Capture the cell that displays the provided text and extract its [X, Y] central coordinate. 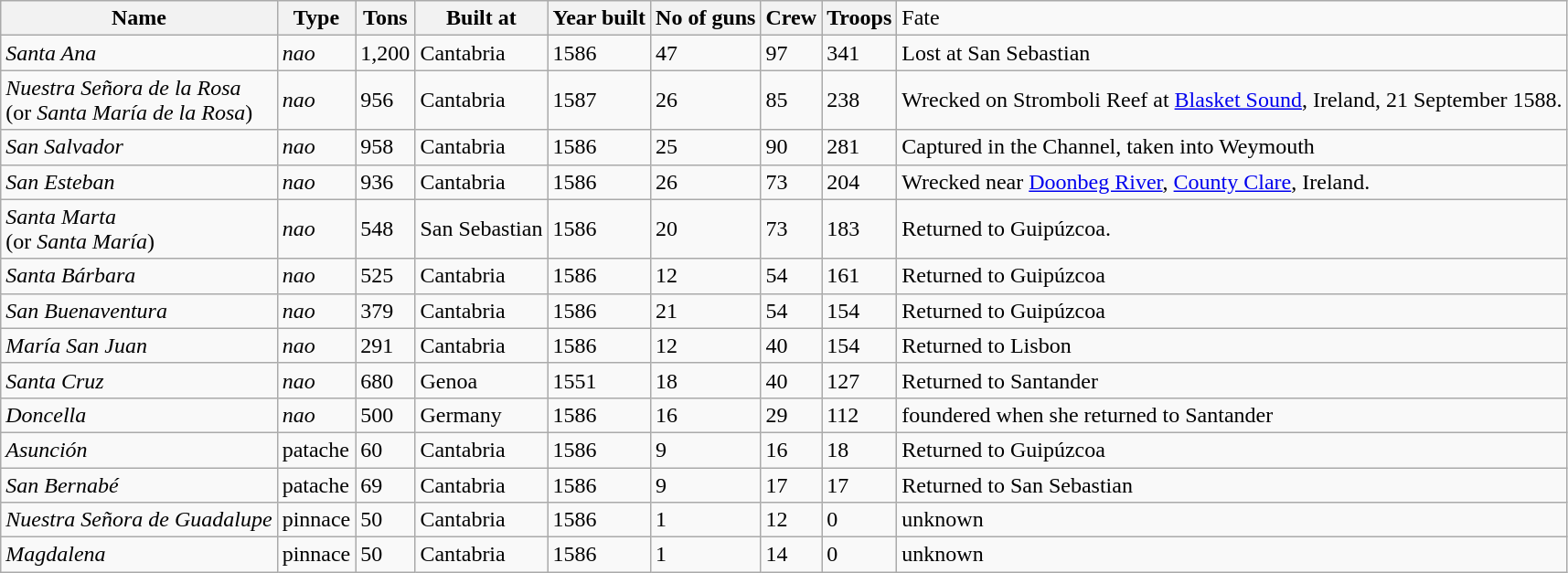
525 [386, 276]
21 [706, 311]
Year built [600, 18]
Santa Cruz [139, 380]
281 [859, 147]
680 [386, 380]
Returned to San Sebastian [1232, 485]
Tons [386, 18]
69 [386, 485]
Captured in the Channel, taken into Weymouth [1232, 147]
San Esteban [139, 182]
Returned to Santander [1232, 380]
María San Juan [139, 345]
Returned to Guipúzcoa. [1232, 228]
Santa Bárbara [139, 276]
Germany [481, 415]
No of guns [706, 18]
Fate [1232, 18]
Lost at San Sebastian [1232, 53]
500 [386, 415]
foundered when she returned to Santander [1232, 415]
936 [386, 182]
112 [859, 415]
85 [792, 101]
Wrecked near Doonbeg River, County Clare, Ireland. [1232, 182]
341 [859, 53]
958 [386, 147]
Nuestra Señora de la Rosa(or Santa María de la Rosa) [139, 101]
Genoa [481, 380]
47 [706, 53]
20 [706, 228]
29 [792, 415]
25 [706, 147]
Magdalena [139, 555]
183 [859, 228]
1,200 [386, 53]
Nuestra Señora de Guadalupe [139, 520]
San Salvador [139, 147]
1551 [600, 380]
1587 [600, 101]
127 [859, 380]
97 [792, 53]
Santa Marta(or Santa María) [139, 228]
90 [792, 147]
Santa Ana [139, 53]
Troops [859, 18]
Returned to Lisbon [1232, 345]
San Bernabé [139, 485]
San Sebastian [481, 228]
Doncella [139, 415]
Name [139, 18]
548 [386, 228]
60 [386, 450]
956 [386, 101]
Asunción [139, 450]
238 [859, 101]
291 [386, 345]
Wrecked on Stromboli Reef at Blasket Sound, Ireland, 21 September 1588. [1232, 101]
Type [316, 18]
San Buenaventura [139, 311]
Built at [481, 18]
379 [386, 311]
204 [859, 182]
Crew [792, 18]
14 [792, 555]
161 [859, 276]
